Return the (X, Y) coordinate for the center point of the cell that contains the specified text.  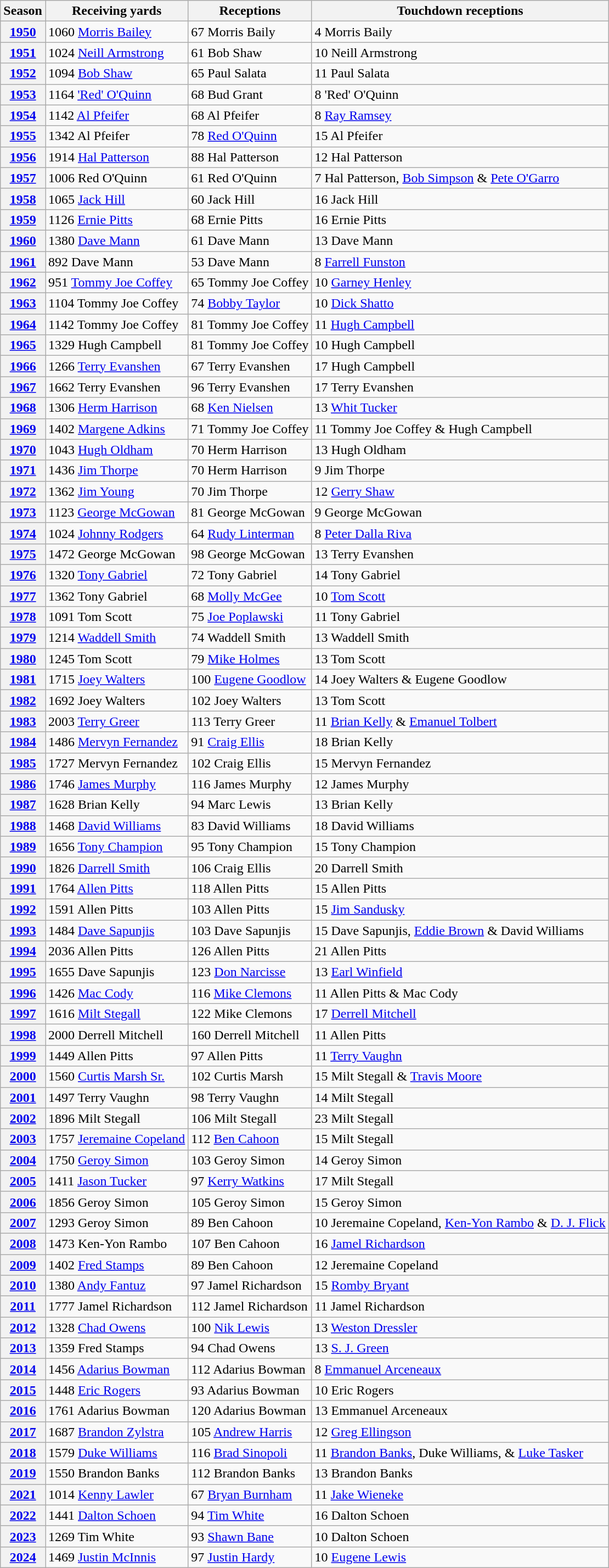
17 Hugh Campbell (460, 366)
1980 (23, 659)
15 Tony Champion (460, 847)
93 Adarius Bowman (250, 1390)
12 James Murphy (460, 784)
1978 (23, 617)
126 Allen Pitts (250, 951)
10 Garney Henley (460, 283)
2023 (23, 1536)
1320 Tony Gabriel (116, 575)
2015 (23, 1390)
97 Allen Pitts (250, 1056)
2006 (23, 1202)
15 Romby Bryant (460, 1286)
1024 Neill Armstrong (116, 53)
1952 (23, 74)
10 Eugene Lewis (460, 1557)
94 Marc Lewis (250, 805)
8 Ray Ramsey (460, 115)
112 Brandon Banks (250, 1474)
1411 Jason Tucker (116, 1181)
14 Tony Gabriel (460, 575)
118 Allen Pitts (250, 888)
1999 (23, 1056)
96 Terry Evanshen (250, 387)
97 Kerry Watkins (250, 1181)
13 Brandon Banks (460, 1474)
2024 (23, 1557)
1982 (23, 701)
1362 Tony Gabriel (116, 596)
112 Adarius Bowman (250, 1369)
13 Whit Tucker (460, 408)
1988 (23, 826)
11 Terry Vaughn (460, 1056)
2012 (23, 1328)
1486 Mervyn Fernandez (116, 742)
1043 Hugh Oldham (116, 450)
11 Jamel Richardson (460, 1307)
10 Hugh Campbell (460, 345)
68 Bud Grant (250, 94)
1245 Tom Scott (116, 659)
2018 (23, 1453)
1761 Adarius Bowman (116, 1411)
16 Ernie Pitts (460, 220)
1984 (23, 742)
1104 Tommy Joe Coffey (116, 304)
1987 (23, 805)
68 Ken Nielsen (250, 408)
1777 Jamel Richardson (116, 1307)
2009 (23, 1264)
15 Mervyn Fernandez (460, 763)
74 Bobby Taylor (250, 304)
13 Emmanuel Arceneaux (460, 1411)
107 Ben Cahoon (250, 1244)
1024 Johnny Rodgers (116, 533)
1727 Mervyn Fernandez (116, 763)
16 Jack Hill (460, 199)
1436 Jim Thorpe (116, 471)
1826 Darrell Smith (116, 867)
1959 (23, 220)
1426 Mac Cody (116, 993)
2014 (23, 1369)
1950 (23, 32)
75 Joe Poplawski (250, 617)
1983 (23, 721)
13 Dave Mann (460, 240)
102 Craig Ellis (250, 763)
10 Jeremaine Copeland, Ken-Yon Rambo & D. J. Flick (460, 1223)
81 George McGowan (250, 512)
1456 Adarius Bowman (116, 1369)
105 Geroy Simon (250, 1202)
2000 Derrell Mitchell (116, 1035)
116 James Murphy (250, 784)
Receptions (250, 11)
1953 (23, 94)
102 Joey Walters (250, 701)
13 Terry Evanshen (460, 554)
60 Jack Hill (250, 199)
1746 James Murphy (116, 784)
116 Brad Sinopoli (250, 1453)
1958 (23, 199)
1550 Brandon Banks (116, 1474)
1994 (23, 951)
1972 (23, 491)
1269 Tim White (116, 1536)
53 Dave Mann (250, 262)
1977 (23, 596)
8 Peter Dalla Riva (460, 533)
74 Waddell Smith (250, 638)
2000 (23, 1077)
13 Hugh Oldham (460, 450)
10 Tom Scott (460, 596)
1914 Hal Patterson (116, 157)
71 Tommy Joe Coffey (250, 429)
61 Dave Mann (250, 240)
78 Red O'Quinn (250, 136)
2016 (23, 1411)
1985 (23, 763)
2007 (23, 1223)
106 Milt Stegall (250, 1118)
11 Allen Pitts (460, 1035)
1997 (23, 1014)
1472 George McGowan (116, 554)
15 Geroy Simon (460, 1202)
1956 (23, 157)
951 Tommy Joe Coffey (116, 283)
13 Brian Kelly (460, 805)
2003 (23, 1139)
11 Jake Wieneke (460, 1494)
13 Weston Dressler (460, 1328)
11 Allen Pitts & Mac Cody (460, 993)
1963 (23, 304)
65 Tommy Joe Coffey (250, 283)
1955 (23, 136)
1974 (23, 533)
1402 Fred Stamps (116, 1264)
160 Derrell Mitchell (250, 1035)
15 Dave Sapunjis, Eddie Brown & David Williams (460, 931)
1448 Eric Rogers (116, 1390)
91 Craig Ellis (250, 742)
10 Neill Armstrong (460, 53)
2021 (23, 1494)
1961 (23, 262)
2010 (23, 1286)
68 Ernie Pitts (250, 220)
1164 'Red' O'Quinn (116, 94)
2004 (23, 1160)
1970 (23, 450)
1123 George McGowan (116, 512)
70 Jim Thorpe (250, 491)
122 Mike Clemons (250, 1014)
8 Farrell Funston (460, 262)
1975 (23, 554)
105 Andrew Harris (250, 1432)
1616 Milt Stegall (116, 1014)
10 Eric Rogers (460, 1390)
18 Brian Kelly (460, 742)
1484 Dave Sapunjis (116, 931)
1966 (23, 366)
Season (23, 11)
112 Ben Cahoon (250, 1139)
2022 (23, 1515)
1579 Duke Williams (116, 1453)
14 Milt Stegall (460, 1097)
1449 Allen Pitts (116, 1056)
11 Hugh Campbell (460, 324)
1094 Bob Shaw (116, 74)
88 Hal Patterson (250, 157)
1951 (23, 53)
8 'Red' O'Quinn (460, 94)
1962 (23, 283)
1328 Chad Owens (116, 1328)
1126 Ernie Pitts (116, 220)
95 Tony Champion (250, 847)
21 Allen Pitts (460, 951)
15 Allen Pitts (460, 888)
2002 (23, 1118)
18 David Williams (460, 826)
123 Don Narcisse (250, 972)
1969 (23, 429)
Touchdown receptions (460, 11)
1293 Geroy Simon (116, 1223)
16 Jamel Richardson (460, 1244)
116 Mike Clemons (250, 993)
67 Morris Baily (250, 32)
102 Curtis Marsh (250, 1077)
2011 (23, 1307)
892 Dave Mann (116, 262)
1628 Brian Kelly (116, 805)
113 Terry Greer (250, 721)
2017 (23, 1432)
1473 Ken-Yon Rambo (116, 1244)
10 Dalton Schoen (460, 1536)
67 Terry Evanshen (250, 366)
1687 Brandon Zylstra (116, 1432)
9 Jim Thorpe (460, 471)
1014 Kenny Lawler (116, 1494)
17 Derrell Mitchell (460, 1014)
106 Craig Ellis (250, 867)
15 Al Pfeifer (460, 136)
1992 (23, 909)
103 Geroy Simon (250, 1160)
97 Justin Hardy (250, 1557)
8 Emmanuel Arceneaux (460, 1369)
23 Milt Stegall (460, 1118)
9 George McGowan (460, 512)
16 Dalton Schoen (460, 1515)
1995 (23, 972)
2019 (23, 1474)
67 Bryan Burnham (250, 1494)
103 Dave Sapunjis (250, 931)
120 Adarius Bowman (250, 1411)
1662 Terry Evanshen (116, 387)
1591 Allen Pitts (116, 909)
2001 (23, 1097)
100 Eugene Goodlow (250, 680)
83 David Williams (250, 826)
1091 Tom Scott (116, 617)
1380 Andy Fantuz (116, 1286)
1060 Morris Bailey (116, 32)
1964 (23, 324)
1306 Herm Harrison (116, 408)
12 Jeremaine Copeland (460, 1264)
98 George McGowan (250, 554)
1750 Geroy Simon (116, 1160)
11 Brandon Banks, Duke Williams, & Luke Tasker (460, 1453)
13 S. J. Green (460, 1348)
1954 (23, 115)
2008 (23, 1244)
1692 Joey Walters (116, 701)
1998 (23, 1035)
1214 Waddell Smith (116, 638)
1560 Curtis Marsh Sr. (116, 1077)
1359 Fred Stamps (116, 1348)
1402 Margene Adkins (116, 429)
13 Earl Winfield (460, 972)
14 Geroy Simon (460, 1160)
1996 (23, 993)
15 Milt Stegall & Travis Moore (460, 1077)
93 Shawn Bane (250, 1536)
1991 (23, 888)
1965 (23, 345)
11 Brian Kelly & Emanuel Tolbert (460, 721)
1764 Allen Pitts (116, 888)
1655 Dave Sapunjis (116, 972)
14 Joey Walters & Eugene Goodlow (460, 680)
12 Hal Patterson (460, 157)
1957 (23, 178)
17 Terry Evanshen (460, 387)
64 Rudy Linterman (250, 533)
17 Milt Stegall (460, 1181)
1329 Hugh Campbell (116, 345)
68 Molly McGee (250, 596)
10 Dick Shatto (460, 304)
1006 Red O'Quinn (116, 178)
1380 Dave Mann (116, 240)
15 Milt Stegall (460, 1139)
12 Greg Ellingson (460, 1432)
11 Tony Gabriel (460, 617)
15 Jim Sandusky (460, 909)
2005 (23, 1181)
1468 David Williams (116, 826)
2003 Terry Greer (116, 721)
1342 Al Pfeifer (116, 136)
1993 (23, 931)
1989 (23, 847)
12 Gerry Shaw (460, 491)
1896 Milt Stegall (116, 1118)
2013 (23, 1348)
94 Chad Owens (250, 1348)
1142 Tommy Joe Coffey (116, 324)
1960 (23, 240)
1362 Jim Young (116, 491)
72 Tony Gabriel (250, 575)
4 Morris Baily (460, 32)
Receiving yards (116, 11)
97 Jamel Richardson (250, 1286)
11 Paul Salata (460, 74)
100 Nik Lewis (250, 1328)
1497 Terry Vaughn (116, 1097)
1981 (23, 680)
1968 (23, 408)
1990 (23, 867)
103 Allen Pitts (250, 909)
65 Paul Salata (250, 74)
1656 Tony Champion (116, 847)
1441 Dalton Schoen (116, 1515)
98 Terry Vaughn (250, 1097)
20 Darrell Smith (460, 867)
1986 (23, 784)
1971 (23, 471)
94 Tim White (250, 1515)
1973 (23, 512)
1976 (23, 575)
1469 Justin McInnis (116, 1557)
11 Tommy Joe Coffey & Hugh Campbell (460, 429)
2036 Allen Pitts (116, 951)
1856 Geroy Simon (116, 1202)
1757 Jeremaine Copeland (116, 1139)
1979 (23, 638)
1142 Al Pfeifer (116, 115)
1065 Jack Hill (116, 199)
79 Mike Holmes (250, 659)
61 Red O'Quinn (250, 178)
7 Hal Patterson, Bob Simpson & Pete O'Garro (460, 178)
61 Bob Shaw (250, 53)
1266 Terry Evanshen (116, 366)
1967 (23, 387)
1715 Joey Walters (116, 680)
112 Jamel Richardson (250, 1307)
68 Al Pfeifer (250, 115)
13 Waddell Smith (460, 638)
